Detect which cell encompasses the target text, then output its (X, Y) center coordinate. 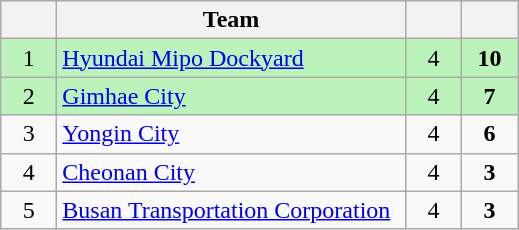
Busan Transportation Corporation (232, 210)
1 (29, 58)
2 (29, 96)
Yongin City (232, 134)
Team (232, 20)
5 (29, 210)
10 (489, 58)
Hyundai Mipo Dockyard (232, 58)
6 (489, 134)
Cheonan City (232, 172)
7 (489, 96)
Gimhae City (232, 96)
